For the text-containing cell, return its midpoint in (X, Y) coordinate format. 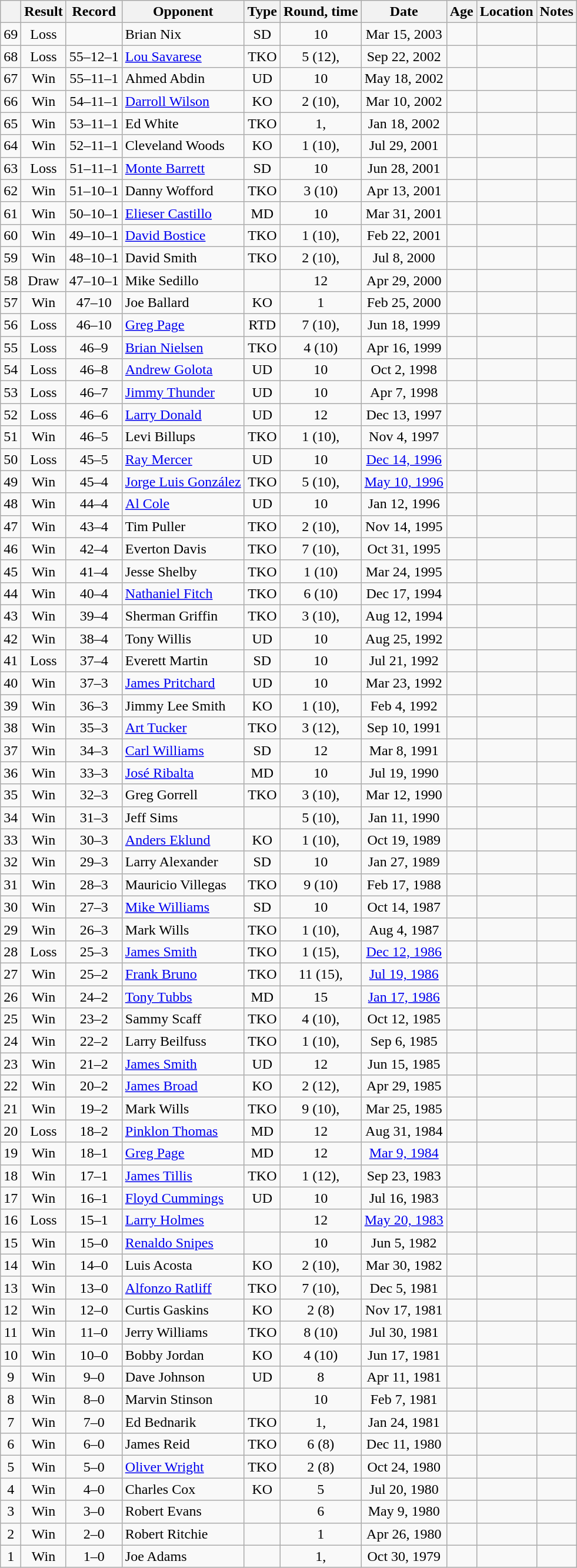
16 (11, 1220)
35–3 (94, 728)
Dave Johnson (183, 1377)
Jerry Williams (183, 1332)
43 (11, 616)
25–3 (94, 952)
Oct 31, 1995 (403, 549)
17 (11, 1198)
33–3 (94, 773)
Mar 10, 2002 (403, 101)
Aug 12, 1994 (403, 616)
34 (11, 818)
68 (11, 56)
27 (11, 974)
18 (11, 1176)
40 (11, 683)
44 (11, 593)
Robert Evans (183, 1512)
Ray Mercer (183, 459)
45 (11, 571)
29–3 (94, 862)
Cleveland Woods (183, 146)
Luis Acosta (183, 1265)
Jeff Sims (183, 818)
33 (11, 840)
63 (11, 168)
1–0 (94, 1556)
Nov 14, 1995 (403, 526)
16–1 (94, 1198)
Feb 4, 1992 (403, 706)
3–0 (94, 1512)
Sep 10, 1991 (403, 728)
Dec 12, 1986 (403, 952)
Apr 16, 1999 (403, 348)
Jun 17, 1981 (403, 1355)
14–0 (94, 1265)
Age (461, 12)
Renaldo Snipes (183, 1243)
9 (10), (321, 1109)
Jul 19, 1990 (403, 773)
4 (10), (321, 1019)
RTD (262, 325)
22 (11, 1086)
Jan 27, 1989 (403, 862)
60 (11, 235)
11 (11, 1332)
18–2 (94, 1131)
Jimmy Lee Smith (183, 706)
Mar 24, 1995 (403, 571)
46–8 (94, 370)
31–3 (94, 818)
1 (12), (321, 1176)
Mar 8, 1991 (403, 750)
58 (11, 281)
45–4 (94, 482)
24 (11, 1042)
Jul 30, 1981 (403, 1332)
Feb 7, 1981 (403, 1400)
Mar 30, 1982 (403, 1265)
55 (11, 348)
Brian Nielsen (183, 348)
Oct 2, 1998 (403, 370)
Dec 5, 1981 (403, 1287)
Apr 13, 2001 (403, 191)
32 (11, 862)
36 (11, 773)
Location (506, 12)
Floyd Cummings (183, 1198)
47–10 (94, 303)
Aug 25, 1992 (403, 638)
26–3 (94, 929)
Result (44, 12)
Tony Willis (183, 638)
Date (403, 12)
Everett Martin (183, 661)
Apr 7, 1998 (403, 392)
Robert Ritchie (183, 1534)
Dec 14, 1996 (403, 459)
24–2 (94, 997)
Lou Savarese (183, 56)
66 (11, 101)
13 (11, 1287)
55–12–1 (94, 56)
43–4 (94, 526)
19–2 (94, 1109)
37–3 (94, 683)
José Ribalta (183, 773)
49 (11, 482)
Mike Sedillo (183, 281)
Mar 15, 2003 (403, 34)
15–0 (94, 1243)
9 (10) (321, 885)
Monte Barrett (183, 168)
Anders Eklund (183, 840)
56 (11, 325)
21–2 (94, 1064)
9–0 (94, 1377)
Oct 14, 1987 (403, 907)
52 (11, 415)
45–5 (94, 459)
Jul 20, 1980 (403, 1489)
28 (11, 952)
Bobby Jordan (183, 1355)
Levi Billups (183, 437)
Mar 12, 1990 (403, 795)
30 (11, 907)
6 (8) (321, 1444)
51–11–1 (94, 168)
28–3 (94, 885)
32–3 (94, 795)
Aug 31, 1984 (403, 1131)
2–0 (94, 1534)
27–3 (94, 907)
55–11–1 (94, 79)
Marvin Stinson (183, 1400)
1 (15), (321, 952)
23 (11, 1064)
Larry Donald (183, 415)
Art Tucker (183, 728)
Jan 24, 1981 (403, 1422)
Mike Williams (183, 907)
Sep 23, 1983 (403, 1176)
Jan 18, 2002 (403, 124)
6–0 (94, 1444)
6 (10) (321, 593)
46–7 (94, 392)
Jun 15, 1985 (403, 1064)
20 (11, 1131)
James Tillis (183, 1176)
51–10–1 (94, 191)
Tony Tubbs (183, 997)
22–2 (94, 1042)
20–2 (94, 1086)
Nov 17, 1981 (403, 1310)
48–10–1 (94, 258)
3 (11, 1512)
Frank Bruno (183, 974)
Nathaniel Fitch (183, 593)
David Smith (183, 258)
7 (11, 1422)
Jan 12, 1996 (403, 504)
Dec 11, 1980 (403, 1444)
3 (10) (321, 191)
31 (11, 885)
Al Cole (183, 504)
James Pritchard (183, 683)
Darroll Wilson (183, 101)
Larry Beilfuss (183, 1042)
Round, time (321, 12)
Dec 17, 1994 (403, 593)
7–0 (94, 1422)
11–0 (94, 1332)
1 (10) (321, 571)
Jul 19, 1986 (403, 974)
2 (11, 1534)
4–0 (94, 1489)
40–4 (94, 593)
Type (262, 12)
5–0 (94, 1467)
29 (11, 929)
18–1 (94, 1153)
Jul 8, 2000 (403, 258)
Mar 9, 1984 (403, 1153)
Larry Alexander (183, 862)
5 (12), (321, 56)
41–4 (94, 571)
25 (11, 1019)
May 9, 1980 (403, 1512)
Greg Gorrell (183, 795)
54–11–1 (94, 101)
25–2 (94, 974)
46–10 (94, 325)
12–0 (94, 1310)
50–10–1 (94, 213)
49–10–1 (94, 235)
62 (11, 191)
37 (11, 750)
Elieser Castillo (183, 213)
15–1 (94, 1220)
Notes (556, 12)
Jul 21, 1992 (403, 661)
34–3 (94, 750)
Everton Davis (183, 549)
Danny Wofford (183, 191)
Ed White (183, 124)
Joe Ballard (183, 303)
Sep 6, 1985 (403, 1042)
17–1 (94, 1176)
Nov 4, 1997 (403, 437)
47 (11, 526)
36–3 (94, 706)
53 (11, 392)
46–6 (94, 415)
Pinklon Thomas (183, 1131)
10–0 (94, 1355)
35 (11, 795)
Sammy Scaff (183, 1019)
May 20, 1983 (403, 1220)
May 10, 1996 (403, 482)
42 (11, 638)
Mar 31, 2001 (403, 213)
Mauricio Villegas (183, 885)
47–10–1 (94, 281)
Oliver Wright (183, 1467)
David Bostice (183, 235)
46 (11, 549)
Jesse Shelby (183, 571)
Jimmy Thunder (183, 392)
30–3 (94, 840)
65 (11, 124)
53–11–1 (94, 124)
51 (11, 437)
3 (12), (321, 728)
Carl Williams (183, 750)
Mar 25, 1985 (403, 1109)
38 (11, 728)
Alfonzo Ratliff (183, 1287)
Jorge Luis González (183, 482)
Feb 25, 2000 (403, 303)
50 (11, 459)
Apr 11, 1981 (403, 1377)
Feb 22, 2001 (403, 235)
James Reid (183, 1444)
67 (11, 79)
Ed Bednarik (183, 1422)
38–4 (94, 638)
59 (11, 258)
Dec 13, 1997 (403, 415)
Jan 17, 1986 (403, 997)
Jul 16, 1983 (403, 1198)
19 (11, 1153)
21 (11, 1109)
May 18, 2002 (403, 79)
52–11–1 (94, 146)
Apr 29, 1985 (403, 1086)
48 (11, 504)
9 (11, 1377)
Oct 12, 1985 (403, 1019)
Feb 17, 1988 (403, 885)
2 (12), (321, 1086)
Tim Puller (183, 526)
23–2 (94, 1019)
64 (11, 146)
Mar 23, 1992 (403, 683)
Draw (44, 281)
41 (11, 661)
Jun 5, 1982 (403, 1243)
Joe Adams (183, 1556)
54 (11, 370)
39 (11, 706)
39–4 (94, 616)
46–5 (94, 437)
14 (11, 1265)
Jun 18, 1999 (403, 325)
57 (11, 303)
8 (10) (321, 1332)
Apr 26, 1980 (403, 1534)
Oct 19, 1989 (403, 840)
46–9 (94, 348)
Opponent (183, 12)
Apr 29, 2000 (403, 281)
Curtis Gaskins (183, 1310)
Jan 11, 1990 (403, 818)
Jun 28, 2001 (403, 168)
Aug 4, 1987 (403, 929)
13–0 (94, 1287)
James Broad (183, 1086)
Charles Cox (183, 1489)
Sherman Griffin (183, 616)
69 (11, 34)
Larry Holmes (183, 1220)
Jul 29, 2001 (403, 146)
44–4 (94, 504)
Brian Nix (183, 34)
Ahmed Abdin (183, 79)
42–4 (94, 549)
Oct 30, 1979 (403, 1556)
4 (11, 1489)
61 (11, 213)
Oct 24, 1980 (403, 1467)
Record (94, 12)
26 (11, 997)
37–4 (94, 661)
Sep 22, 2002 (403, 56)
11 (15), (321, 974)
8–0 (94, 1400)
Andrew Golota (183, 370)
